Scan for the cell matching the given text and deliver its [X, Y] coordinate at center. 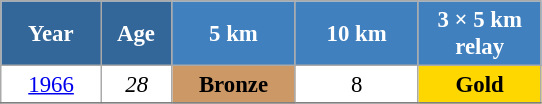
3 × 5 km relay [480, 34]
Gold [480, 85]
Year [52, 34]
10 km [356, 34]
Age [136, 34]
5 km [234, 34]
28 [136, 85]
8 [356, 85]
1966 [52, 85]
Bronze [234, 85]
